Detect which cell encompasses the target text, then output its [X, Y] center coordinate. 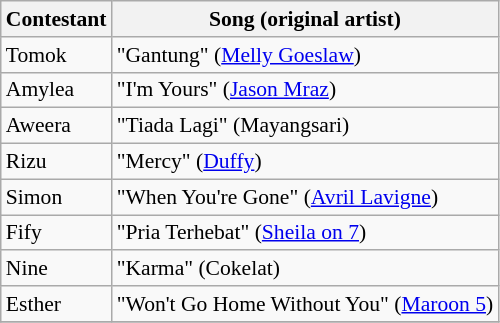
"Gantung" (Melly Goeslaw) [306, 55]
Nine [56, 269]
Simon [56, 197]
"Pria Terhebat" (Sheila on 7) [306, 233]
Song (original artist) [306, 19]
"When You're Gone" (Avril Lavigne) [306, 197]
Tomok [56, 55]
"Tiada Lagi" (Mayangsari) [306, 126]
"I'm Yours" (Jason Mraz) [306, 90]
"Won't Go Home Without You" (Maroon 5) [306, 304]
Contestant [56, 19]
Amylea [56, 90]
Esther [56, 304]
"Karma" (Cokelat) [306, 269]
Fify [56, 233]
Rizu [56, 162]
"Mercy" (Duffy) [306, 162]
Aweera [56, 126]
